Search for the cell housing the specified text and yield its (X, Y) center coordinate. 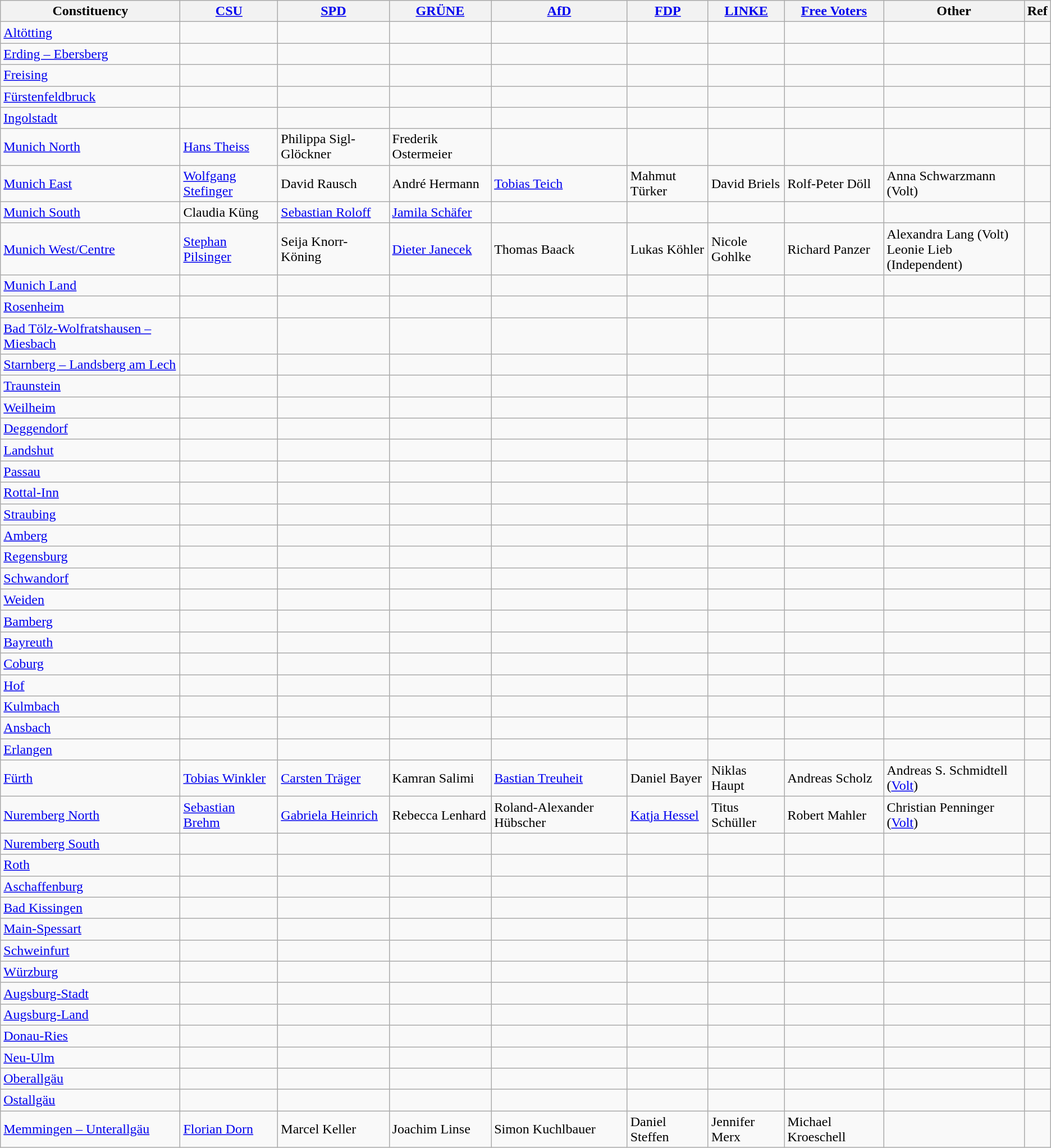
Ref (1038, 11)
Jamila Schäfer (440, 212)
Andreas Scholz (834, 778)
Donau-Ries (90, 1036)
Carsten Träger (333, 778)
Rebecca Lenhard (440, 815)
David Rausch (333, 183)
Mahmut Türker (668, 183)
SPD (333, 11)
Main-Spessart (90, 929)
Alexandra Lang (Volt)Leonie Lieb (Independent) (954, 249)
Amberg (90, 536)
Starnberg – Landsberg am Lech (90, 365)
Philippa Sigl-Glöckner (333, 147)
Rosenheim (90, 307)
Katja Hessel (668, 815)
Regensburg (90, 557)
Landshut (90, 450)
Anna Schwarzmann (Volt) (954, 183)
Hof (90, 685)
Niklas Haupt (746, 778)
Joachim Linse (440, 1129)
Simon Kuchlbauer (559, 1129)
Robert Mahler (834, 815)
Wolfgang Stefinger (229, 183)
Seija Knorr-Köning (333, 249)
Bayreuth (90, 642)
Christian Penninger (Volt) (954, 815)
Bad Tölz-Wolfratshausen – Miesbach (90, 336)
Hans Theiss (229, 147)
Weilheim (90, 408)
Bastian Treuheit (559, 778)
Fürth (90, 778)
Würzburg (90, 972)
Ansbach (90, 728)
Roth (90, 865)
Munich West/Centre (90, 249)
Deggendorf (90, 429)
Weiden (90, 600)
Kulmbach (90, 707)
Munich South (90, 212)
CSU (229, 11)
Straubing (90, 514)
Erding – Ebersberg (90, 54)
Passau (90, 472)
Daniel Steffen (668, 1129)
AfD (559, 11)
Sebastian Brehm (229, 815)
Rolf-Peter Döll (834, 183)
Gabriela Heinrich (333, 815)
Ostallgäu (90, 1100)
Nicole Gohlke (746, 249)
Lukas Köhler (668, 249)
GRÜNE (440, 11)
Constituency (90, 11)
Fürstenfeldbruck (90, 97)
Frederik Ostermeier (440, 147)
Tobias Teich (559, 183)
Roland-Alexander Hübscher (559, 815)
Schweinfurt (90, 950)
Nuremberg North (90, 815)
Ingolstadt (90, 118)
Munich East (90, 183)
Claudia Küng (229, 212)
Titus Schüller (746, 815)
Oberallgäu (90, 1079)
Augsburg-Land (90, 1014)
Thomas Baack (559, 249)
Richard Panzer (834, 249)
Schwandorf (90, 578)
Bamberg (90, 621)
Tobias Winkler (229, 778)
Stephan Pilsinger (229, 249)
LINKE (746, 11)
Freising (90, 75)
Marcel Keller (333, 1129)
Munich North (90, 147)
Bad Kissingen (90, 908)
David Briels (746, 183)
Michael Kroeschell (834, 1129)
Dieter Janecek (440, 249)
Augsburg-Stadt (90, 993)
Aschaffenburg (90, 886)
Munich Land (90, 285)
Florian Dorn (229, 1129)
Nuremberg South (90, 844)
FDP (668, 11)
Free Voters (834, 11)
Sebastian Roloff (333, 212)
Neu-Ulm (90, 1057)
Kamran Salimi (440, 778)
Rottal-Inn (90, 493)
Coburg (90, 664)
Andreas S. Schmidtell (Volt) (954, 778)
Erlangen (90, 749)
André Hermann (440, 183)
Altötting (90, 33)
Memmingen – Unterallgäu (90, 1129)
Jennifer Merx (746, 1129)
Traunstein (90, 386)
Daniel Bayer (668, 778)
Other (954, 11)
